Identify which cell holds the provided text, then report its [x, y] central coordinate. 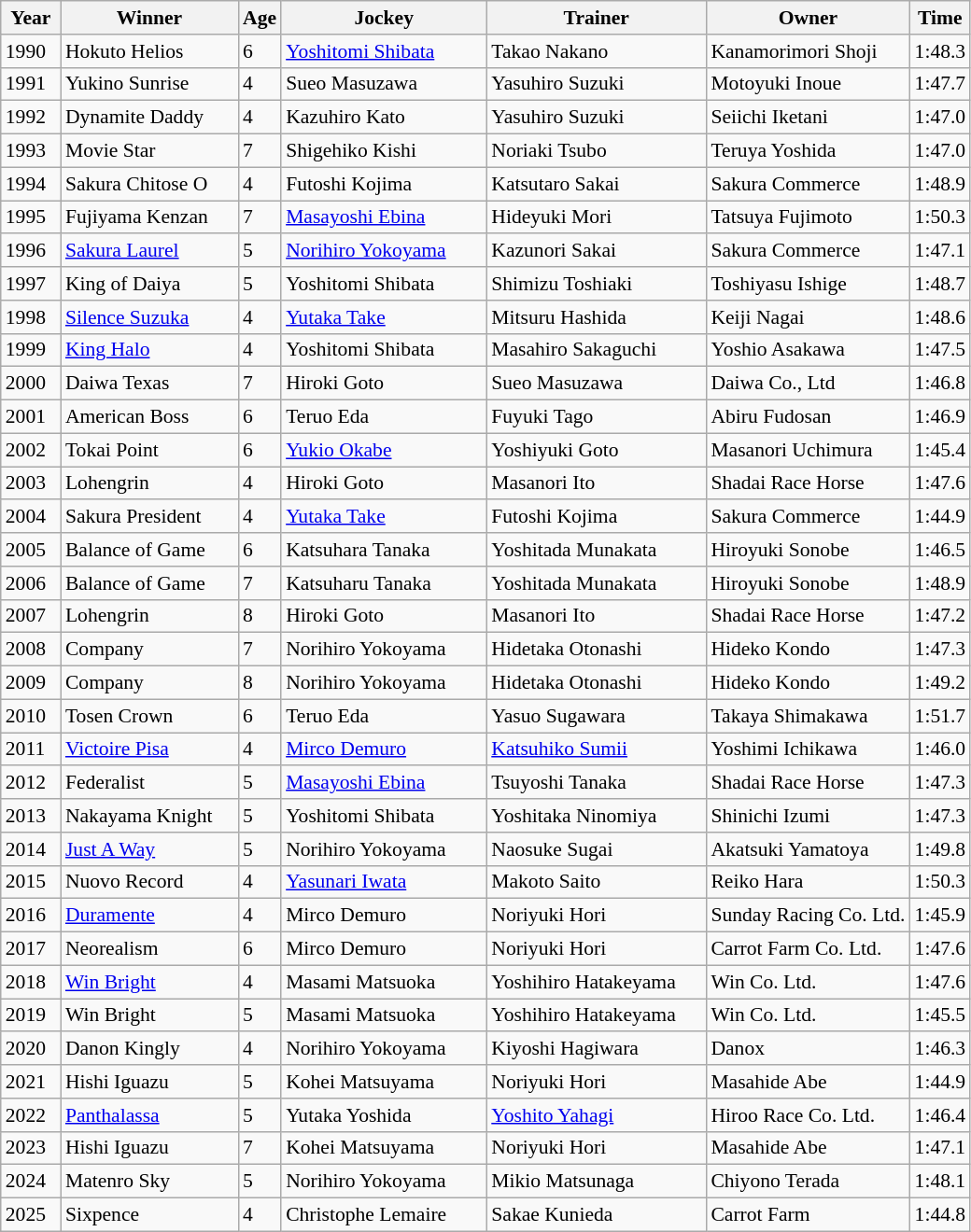
1991 [31, 84]
1:46.5 [941, 550]
Matenro Sky [149, 1182]
1:48.3 [941, 51]
Nuovo Record [149, 882]
Sakura President [149, 517]
2003 [31, 483]
2016 [31, 916]
1995 [31, 217]
Takao Nakano [596, 51]
Owner [808, 18]
2013 [31, 816]
1:46.3 [941, 1049]
Hiroo Race Co. Ltd. [808, 1115]
2019 [31, 1015]
2014 [31, 849]
Katsuhiko Sumii [596, 749]
1:46.0 [941, 749]
2007 [31, 616]
Trainer [596, 18]
Makoto Saito [596, 882]
Yukio Okabe [384, 450]
1:48.1 [941, 1182]
Fuyuki Tago [596, 417]
Mikio Matsunaga [596, 1182]
Katsuharu Tanaka [384, 583]
2015 [31, 882]
King Halo [149, 350]
Masanori Uchimura [808, 450]
Shimizu Toshiaki [596, 284]
1:49.2 [941, 683]
1:45.9 [941, 916]
Yukino Sunrise [149, 84]
Dynamite Daddy [149, 118]
1:48.7 [941, 284]
Tokai Point [149, 450]
Yoshio Asakawa [808, 350]
2011 [31, 749]
Mitsuru Hashida [596, 317]
Kazunori Sakai [596, 251]
Keiji Nagai [808, 317]
2025 [31, 1215]
Panthalassa [149, 1115]
2012 [31, 783]
Abiru Fudosan [808, 417]
Katsuhara Tanaka [384, 550]
Toshiyasu Ishige [808, 284]
Danon Kingly [149, 1049]
Movie Star [149, 151]
1:46.9 [941, 417]
Kazuhiro Kato [384, 118]
2002 [31, 450]
Year [31, 18]
1:45.4 [941, 450]
Sakura Laurel [149, 251]
Shigehiko Kishi [384, 151]
1:46.4 [941, 1115]
Age [260, 18]
Masahiro Sakaguchi [596, 350]
Daiwa Texas [149, 384]
Fujiyama Kenzan [149, 217]
Kanamorimori Shoji [808, 51]
2023 [31, 1148]
2005 [31, 550]
Silence Suzuka [149, 317]
Takaya Shimakawa [808, 716]
Just A Way [149, 849]
Nakayama Knight [149, 816]
1:46.8 [941, 384]
1:51.7 [941, 716]
Seiichi Iketani [808, 118]
King of Daiya [149, 284]
2018 [31, 982]
Christophe Lemaire [384, 1215]
Carrot Farm [808, 1215]
Yoshiyuki Goto [596, 450]
1998 [31, 317]
Sakura Chitose O [149, 184]
1990 [31, 51]
2004 [31, 517]
Akatsuki Yamatoya [808, 849]
Neorealism [149, 949]
1:49.8 [941, 849]
Duramente [149, 916]
Kiyoshi Hagiwara [596, 1049]
Danox [808, 1049]
Yasunari Iwata [384, 882]
Chiyono Terada [808, 1182]
American Boss [149, 417]
2017 [31, 949]
Noriaki Tsubo [596, 151]
Jockey [384, 18]
2020 [31, 1049]
Carrot Farm Co. Ltd. [808, 949]
Federalist [149, 783]
2022 [31, 1115]
Time [941, 18]
2001 [31, 417]
1:47.2 [941, 616]
1:45.5 [941, 1015]
1993 [31, 151]
2008 [31, 650]
Sixpence [149, 1215]
2006 [31, 583]
Shinichi Izumi [808, 816]
Yoshito Yahagi [596, 1115]
Katsutaro Sakai [596, 184]
Yoshitaka Ninomiya [596, 816]
1:47.7 [941, 84]
1994 [31, 184]
1992 [31, 118]
Teruya Yoshida [808, 151]
Victoire Pisa [149, 749]
2021 [31, 1082]
1:47.5 [941, 350]
Hokuto Helios [149, 51]
Sakae Kunieda [596, 1215]
1:48.6 [941, 317]
1997 [31, 284]
Motoyuki Inoue [808, 84]
Hideyuki Mori [596, 217]
1:44.8 [941, 1215]
Reiko Hara [808, 882]
Naosuke Sugai [596, 849]
Yoshimi Ichikawa [808, 749]
2009 [31, 683]
1996 [31, 251]
Tsuyoshi Tanaka [596, 783]
Daiwa Co., Ltd [808, 384]
Yutaka Yoshida [384, 1115]
Tosen Crown [149, 716]
2024 [31, 1182]
Sunday Racing Co. Ltd. [808, 916]
1999 [31, 350]
Yasuo Sugawara [596, 716]
2010 [31, 716]
2000 [31, 384]
Winner [149, 18]
Tatsuya Fujimoto [808, 217]
